Identify which cell holds the provided text, then report its (x, y) central coordinate. 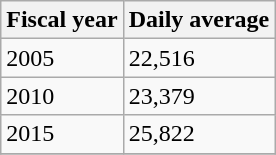
Daily average (199, 20)
2015 (62, 134)
2010 (62, 96)
2005 (62, 58)
22,516 (199, 58)
23,379 (199, 96)
25,822 (199, 134)
Fiscal year (62, 20)
